Provide the [X, Y] coordinate of the cell's center where the given text is located.  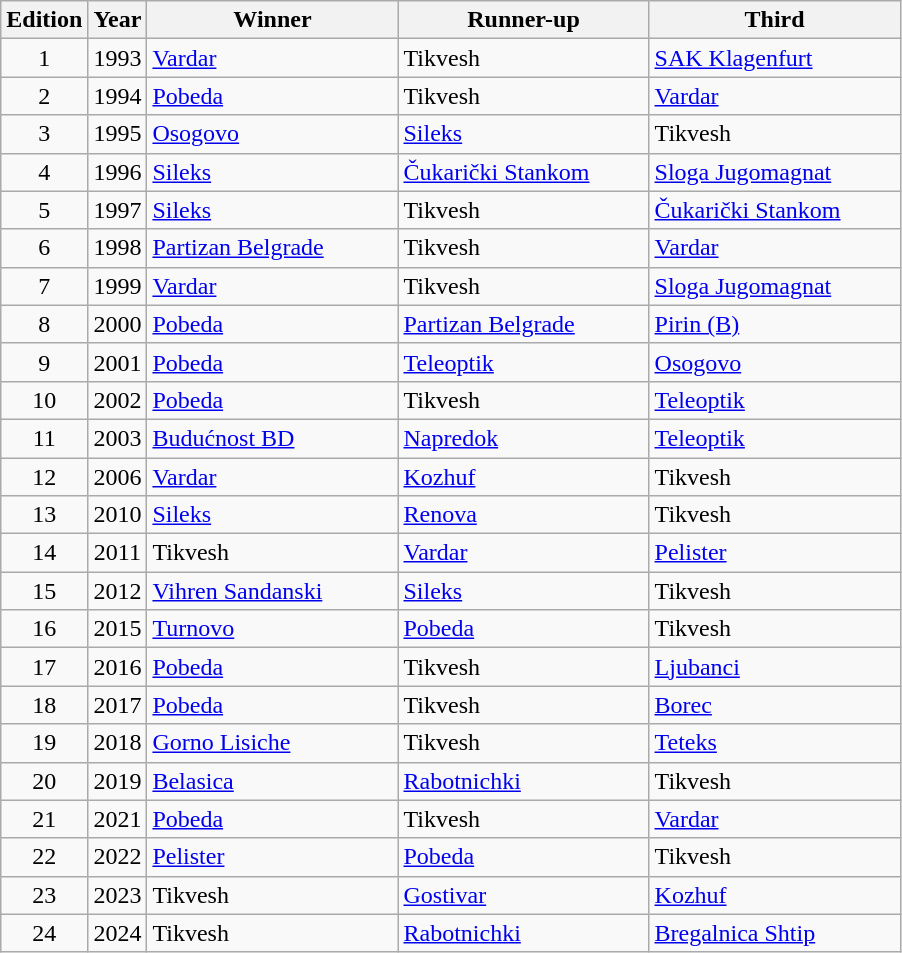
1998 [118, 248]
1993 [118, 58]
3 [44, 134]
2000 [118, 324]
Napredok [524, 438]
15 [44, 591]
SAK Klagenfurt [774, 58]
Bregalnica Shtip [774, 933]
Budućnost BD [272, 438]
2021 [118, 819]
24 [44, 933]
Year [118, 20]
5 [44, 210]
1 [44, 58]
Third [774, 20]
8 [44, 324]
1999 [118, 286]
11 [44, 438]
Borec [774, 705]
19 [44, 743]
Teteks [774, 743]
Turnovo [272, 629]
2023 [118, 895]
7 [44, 286]
2024 [118, 933]
2019 [118, 781]
2016 [118, 667]
20 [44, 781]
2001 [118, 362]
2015 [118, 629]
22 [44, 857]
17 [44, 667]
2012 [118, 591]
1997 [118, 210]
2010 [118, 515]
2022 [118, 857]
2018 [118, 743]
1996 [118, 172]
Gostivar [524, 895]
21 [44, 819]
Winner [272, 20]
16 [44, 629]
2002 [118, 400]
2017 [118, 705]
Runner-up [524, 20]
23 [44, 895]
10 [44, 400]
Renova [524, 515]
1994 [118, 96]
6 [44, 248]
2011 [118, 553]
2003 [118, 438]
Ljubanci [774, 667]
12 [44, 477]
Vihren Sandanski [272, 591]
Belasica [272, 781]
2006 [118, 477]
18 [44, 705]
2 [44, 96]
9 [44, 362]
13 [44, 515]
Pirin (B) [774, 324]
1995 [118, 134]
4 [44, 172]
Gorno Lisiche [272, 743]
14 [44, 553]
Edition [44, 20]
